Search for the cell housing the specified text and yield its (x, y) center coordinate. 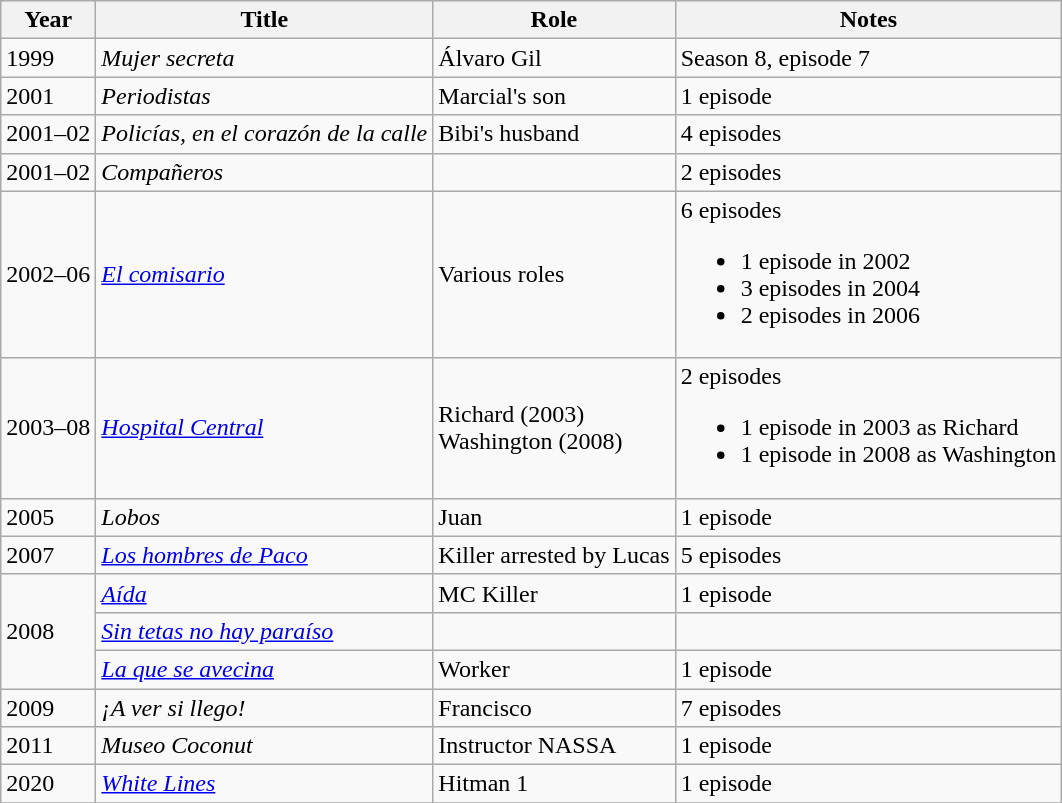
4 episodes (868, 134)
7 episodes (868, 707)
2 episodes1 episode in 2003 as Richard1 episode in 2008 as Washington (868, 428)
Aída (264, 593)
MC Killer (554, 593)
¡A ver si llego! (264, 707)
1999 (48, 58)
2001 (48, 96)
Sin tetas no hay paraíso (264, 631)
Lobos (264, 517)
5 episodes (868, 555)
Role (554, 20)
El comisario (264, 274)
La que se avecina (264, 669)
White Lines (264, 784)
Museo Coconut (264, 746)
2 episodes (868, 172)
Periodistas (264, 96)
Instructor NASSA (554, 746)
2003–08 (48, 428)
Hospital Central (264, 428)
2005 (48, 517)
Title (264, 20)
Policías, en el corazón de la calle (264, 134)
Killer arrested by Lucas (554, 555)
Notes (868, 20)
Los hombres de Paco (264, 555)
Compañeros (264, 172)
Worker (554, 669)
Richard (2003)Washington (2008) (554, 428)
Francisco (554, 707)
Álvaro Gil (554, 58)
Season 8, episode 7 (868, 58)
2009 (48, 707)
2002–06 (48, 274)
Hitman 1 (554, 784)
6 episodes1 episode in 20023 episodes in 20042 episodes in 2006 (868, 274)
Bibi's husband (554, 134)
2020 (48, 784)
2007 (48, 555)
2008 (48, 631)
Juan (554, 517)
Mujer secreta (264, 58)
2011 (48, 746)
Marcial's son (554, 96)
Various roles (554, 274)
Year (48, 20)
